Pinpoint the cell where the given text exists, returning its (X, Y) midpoint coordinate. 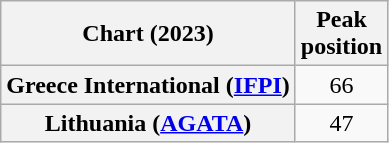
47 (341, 123)
66 (341, 85)
Lithuania (AGATA) (148, 123)
Greece International (IFPI) (148, 85)
Chart (2023) (148, 34)
Peakposition (341, 34)
